From the cell containing the given text, extract its center point as [X, Y] coordinate. 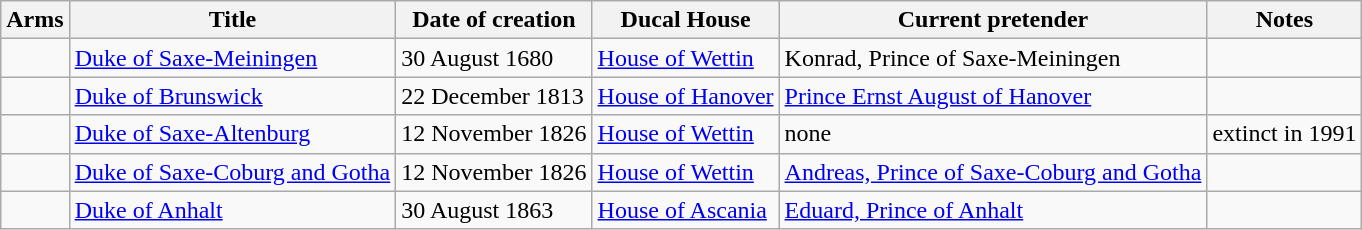
Duke of Saxe-Altenburg [232, 134]
Duke of Saxe-Coburg and Gotha [232, 172]
Notes [1284, 20]
Ducal House [686, 20]
30 August 1863 [494, 210]
extinct in 1991 [1284, 134]
House of Hanover [686, 96]
Eduard, Prince of Anhalt [993, 210]
Duke of Brunswick [232, 96]
Konrad, Prince of Saxe-Meiningen [993, 58]
House of Ascania [686, 210]
Duke of Anhalt [232, 210]
Andreas, Prince of Saxe-Coburg and Gotha [993, 172]
22 December 1813 [494, 96]
Duke of Saxe-Meiningen [232, 58]
30 August 1680 [494, 58]
Title [232, 20]
Current pretender [993, 20]
Prince Ernst August of Hanover [993, 96]
Arms [35, 20]
Date of creation [494, 20]
none [993, 134]
